Output the [x, y] coordinate of the center of the cell containing the given text.  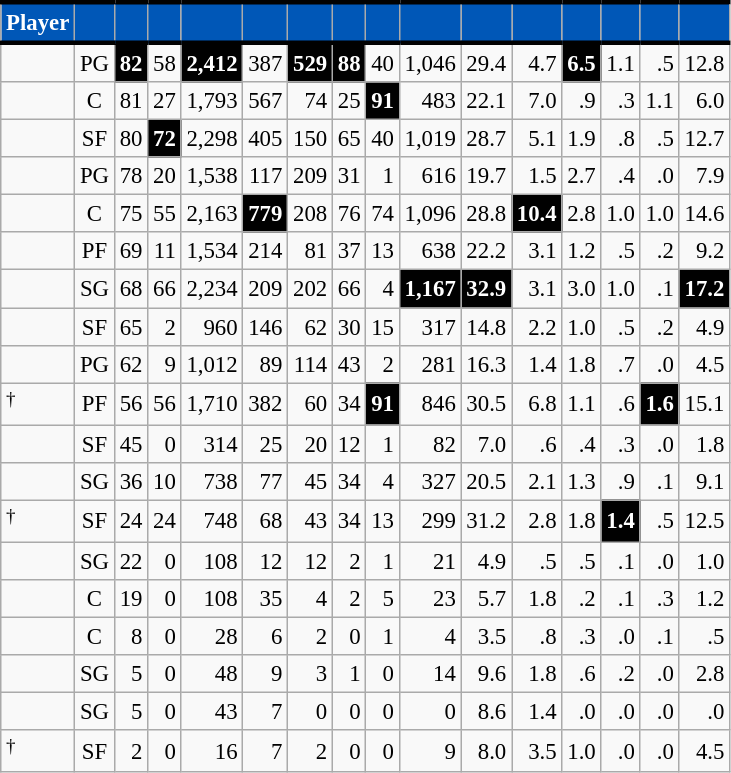
5.7 [486, 599]
22 [130, 561]
846 [430, 404]
10 [164, 482]
20.5 [486, 482]
6 [266, 637]
9.1 [704, 482]
12.5 [704, 521]
779 [266, 214]
405 [266, 139]
12.8 [704, 62]
1,012 [212, 364]
327 [430, 482]
2.2 [537, 327]
1,167 [430, 289]
567 [266, 101]
9.2 [704, 251]
89 [266, 364]
314 [212, 444]
22.1 [486, 101]
387 [266, 62]
19 [130, 599]
6.8 [537, 404]
382 [266, 404]
77 [266, 482]
60 [310, 404]
1.5 [537, 176]
5.1 [537, 139]
14 [430, 674]
35 [266, 599]
1,710 [212, 404]
32.9 [486, 289]
299 [430, 521]
1,096 [430, 214]
2.7 [582, 176]
1.9 [582, 139]
69 [130, 251]
616 [430, 176]
80 [130, 139]
37 [348, 251]
16.3 [486, 364]
16 [212, 751]
281 [430, 364]
72 [164, 139]
117 [266, 176]
15 [382, 327]
9.6 [486, 674]
36 [130, 482]
58 [164, 62]
31 [348, 176]
1,046 [430, 62]
1.3 [582, 482]
14.6 [704, 214]
4.7 [537, 62]
2,298 [212, 139]
1,019 [430, 139]
208 [310, 214]
7.9 [704, 176]
2,234 [212, 289]
31.2 [486, 521]
55 [164, 214]
1,538 [212, 176]
30.5 [486, 404]
960 [212, 327]
.7 [620, 364]
2.1 [537, 482]
8.0 [486, 751]
22.2 [486, 251]
14.8 [486, 327]
78 [130, 176]
150 [310, 139]
6.5 [582, 62]
1,793 [212, 101]
3 [310, 674]
28 [212, 637]
27 [164, 101]
529 [310, 62]
30 [348, 327]
76 [348, 214]
3.0 [582, 289]
48 [212, 674]
6.0 [704, 101]
15.1 [704, 404]
1.6 [660, 404]
28.8 [486, 214]
2,163 [212, 214]
11 [164, 251]
483 [430, 101]
748 [212, 521]
28.7 [486, 139]
146 [266, 327]
10.4 [537, 214]
12.7 [704, 139]
75 [130, 214]
202 [310, 289]
23 [430, 599]
114 [310, 364]
21 [430, 561]
17.2 [704, 289]
88 [348, 62]
2,412 [212, 62]
19.7 [486, 176]
317 [430, 327]
738 [212, 482]
Player [38, 22]
1,534 [212, 251]
29.4 [486, 62]
8 [130, 637]
638 [430, 251]
8.6 [486, 712]
214 [266, 251]
